Capture the cell that displays the provided text and extract its (x, y) central coordinate. 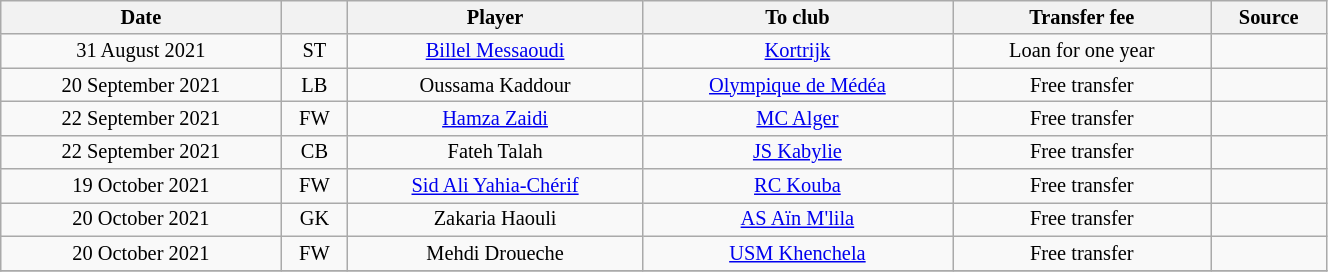
20 September 2021 (141, 85)
Sid Ali Yahia-Chérif (495, 186)
USM Khenchela (797, 253)
Fateh Talah (495, 152)
MC Alger (797, 118)
Billel Messaoudi (495, 51)
ST (314, 51)
19 October 2021 (141, 186)
Kortrijk (797, 51)
31 August 2021 (141, 51)
CB (314, 152)
To club (797, 17)
JS Kabylie (797, 152)
Date (141, 17)
Transfer fee (1082, 17)
Mehdi Droueche (495, 253)
Loan for one year (1082, 51)
Olympique de Médéa (797, 85)
Zakaria Haouli (495, 219)
Oussama Kaddour (495, 85)
Player (495, 17)
Source (1269, 17)
AS Aïn M'lila (797, 219)
GK (314, 219)
RC Kouba (797, 186)
Hamza Zaidi (495, 118)
LB (314, 85)
